For the text-containing cell, return its midpoint in [X, Y] coordinate format. 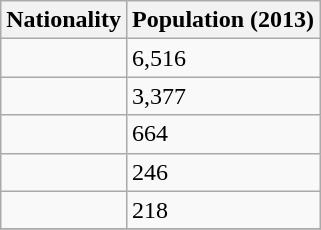
Population (2013) [222, 20]
218 [222, 210]
3,377 [222, 96]
6,516 [222, 58]
Nationality [64, 20]
246 [222, 172]
664 [222, 134]
